Pinpoint the cell where the given text exists, returning its (X, Y) midpoint coordinate. 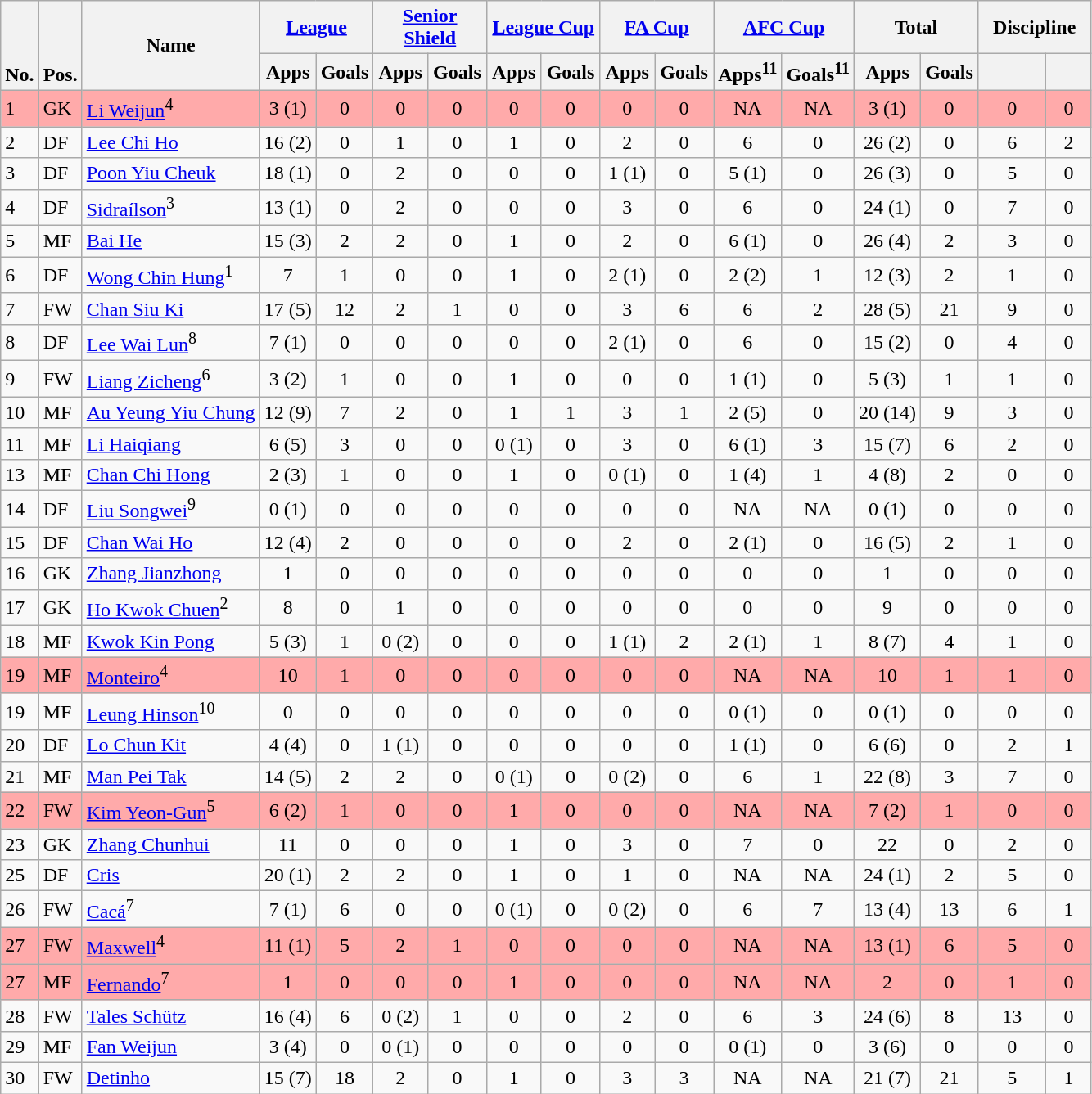
Chan Wai Ho (170, 542)
15 (2) (887, 342)
League Cup (544, 28)
16 (5) (887, 542)
Monteiro4 (170, 676)
20 (14) (887, 412)
26 (3) (887, 173)
Zhang Chunhui (170, 844)
16 (20, 574)
17 (20, 607)
26 (4) (887, 241)
28 (20, 1015)
Cacá7 (170, 910)
15 (3) (288, 241)
11 (1) (288, 946)
16 (2) (288, 142)
Li Weijun4 (170, 108)
15 (20, 542)
Goals11 (819, 72)
Ho Kwok Chuen2 (170, 607)
Zhang Jianzhong (170, 574)
Wong Chin Hung1 (170, 275)
2 (5) (748, 412)
12 (345, 308)
21 (7) (887, 1078)
Bai He (170, 241)
3 (6) (887, 1047)
16 (4) (288, 1015)
Fan Weijun (170, 1047)
22 (8) (887, 777)
Li Haiqiang (170, 443)
Lee Wai Lun8 (170, 342)
Leung Hinson10 (170, 712)
Chan Chi Hong (170, 475)
17 (5) (288, 308)
1 (4) (748, 475)
Sidraílson3 (170, 208)
6 (5) (288, 443)
6 (2) (288, 810)
20 (1) (288, 876)
Au Yeung Yiu Chung (170, 412)
AFC Cup (784, 28)
8 (7) (887, 642)
26 (20, 910)
Maxwell4 (170, 946)
Discipline (1035, 28)
Senior Shield (431, 28)
7 (2) (887, 810)
2 (3) (288, 475)
FA Cup (657, 28)
23 (20, 844)
14 (20, 509)
3 (4) (288, 1047)
Chan Siu Ki (170, 308)
30 (20, 1078)
Poon Yiu Cheuk (170, 173)
Liang Zicheng6 (170, 380)
Kim Yeon-Gun5 (170, 810)
2 (2) (748, 275)
25 (20, 876)
18 (1) (288, 173)
Cris (170, 876)
Liu Songwei9 (170, 509)
26 (2) (887, 142)
No. (20, 46)
4 (8) (887, 475)
Fernando7 (170, 982)
3 (2) (288, 380)
29 (20, 1047)
12 (3) (887, 275)
Total (917, 28)
League (316, 28)
20 (20, 745)
28 (5) (887, 308)
Kwok Kin Pong (170, 642)
Man Pei Tak (170, 777)
Name (170, 46)
14 (5) (288, 777)
Apps11 (748, 72)
6 (6) (887, 745)
4 (4) (288, 745)
12 (4) (288, 542)
Pos. (61, 46)
Tales Schütz (170, 1015)
Lee Chi Ho (170, 142)
5 (1) (748, 173)
13 (4) (887, 910)
Lo Chun Kit (170, 745)
12 (9) (288, 412)
24 (6) (887, 1015)
Detinho (170, 1078)
